Find where the given text appears and provide that cell's center as (X, Y) coordinate. 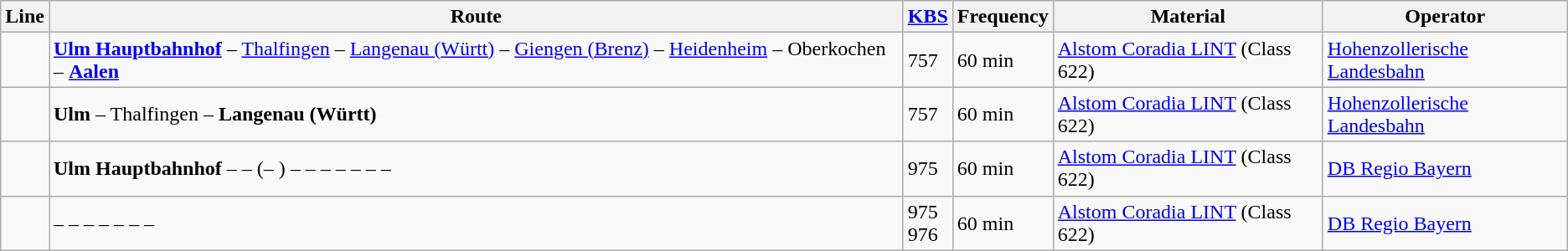
Ulm Hauptbahnhof – – (– ) – – – – – – – (476, 169)
Ulm Hauptbahnhof – Thalfingen – Langenau (Württ) – Giengen (Brenz) – Heidenheim – Oberkochen – Aalen (476, 60)
– – – – – – – (476, 223)
KBS (928, 17)
Line (25, 17)
Route (476, 17)
975 (928, 169)
Frequency (1003, 17)
975976 (928, 223)
Material (1188, 17)
Operator (1445, 17)
Ulm – Thalfingen – Langenau (Württ) (476, 114)
